Provide the (X, Y) coordinate of the cell's center where the given text is located.  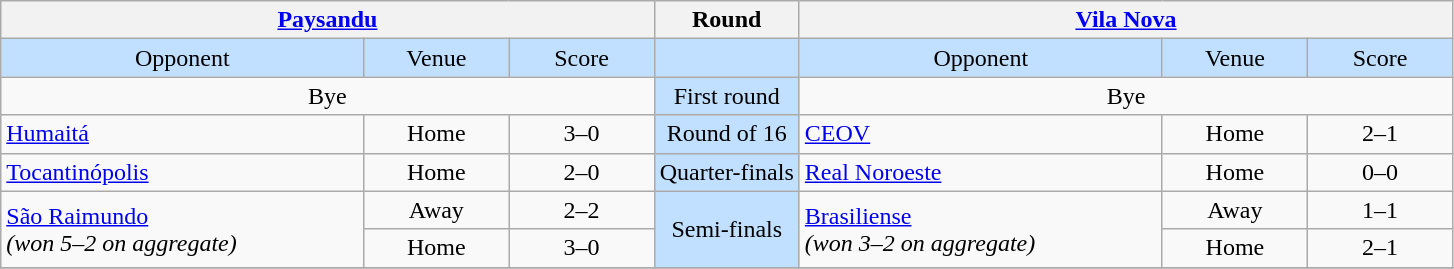
São Raimundo(won 5–2 on aggregate) (182, 229)
Humaitá (182, 134)
Paysandu (328, 20)
CEOV (980, 134)
2–2 (582, 210)
First round (726, 96)
Round (726, 20)
Round of 16 (726, 134)
Quarter-finals (726, 172)
Real Noroeste (980, 172)
2–0 (582, 172)
1–1 (1380, 210)
0–0 (1380, 172)
Semi-finals (726, 229)
Tocantinópolis (182, 172)
Vila Nova (1126, 20)
Brasiliense(won 3–2 on aggregate) (980, 229)
